Search for the cell housing the specified text and yield its [x, y] center coordinate. 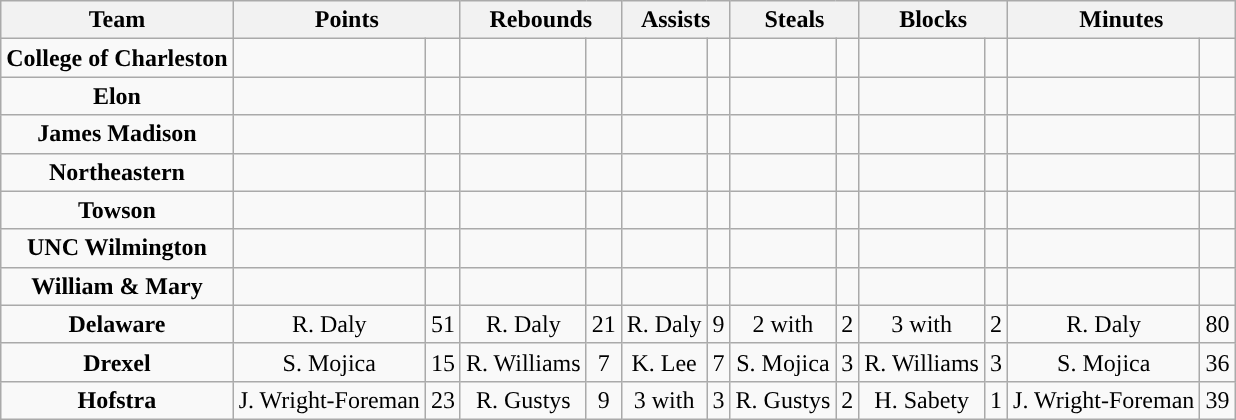
Team [117, 20]
William & Mary [117, 286]
Hofstra [117, 400]
Delaware [117, 324]
51 [442, 324]
1 [996, 400]
2 with [783, 324]
K. Lee [664, 362]
21 [604, 324]
H. Sabety [922, 400]
Northeastern [117, 172]
Towson [117, 210]
Blocks [934, 20]
James Madison [117, 134]
Drexel [117, 362]
Points [346, 20]
15 [442, 362]
36 [1218, 362]
Steals [794, 20]
Rebounds [540, 20]
39 [1218, 400]
Assists [676, 20]
College of Charleston [117, 58]
Elon [117, 96]
Minutes [1122, 20]
80 [1218, 324]
23 [442, 400]
UNC Wilmington [117, 248]
